Provide the (X, Y) coordinate of the cell's center where the given text is located.  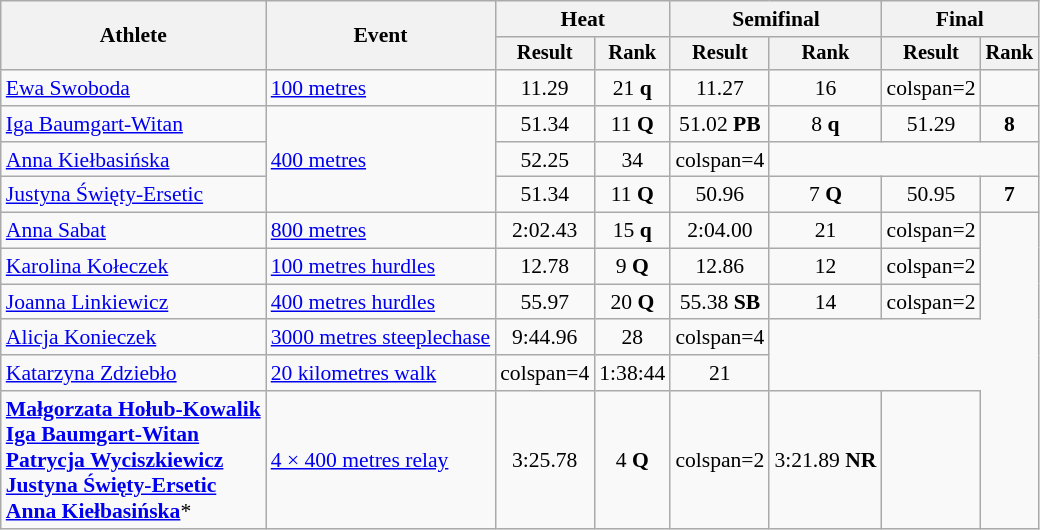
Anna Kiełbasińska (134, 160)
Final (960, 19)
Joanna Linkiewicz (134, 302)
4 × 400 metres relay (381, 460)
Event (381, 36)
20 Q (632, 302)
2:02.43 (544, 231)
3000 metres steeplechase (381, 338)
12.86 (720, 267)
21 q (632, 88)
100 metres (381, 88)
34 (632, 160)
Małgorzata Hołub-KowalikIga Baumgart-WitanPatrycja WyciszkiewiczJustyna Święty-ErseticAnna Kiełbasińska* (134, 460)
Karolina Kołeczek (134, 267)
20 kilometres walk (381, 373)
100 metres hurdles (381, 267)
50.96 (720, 195)
800 metres (381, 231)
8 (1010, 124)
7 Q (825, 195)
50.95 (930, 195)
1:38:44 (632, 373)
2:04.00 (720, 231)
Katarzyna Zdziebło (134, 373)
55.38 SB (720, 302)
7 (1010, 195)
Heat (582, 19)
16 (825, 88)
12 (825, 267)
28 (632, 338)
9:44.96 (544, 338)
4 Q (632, 460)
11.27 (720, 88)
11.29 (544, 88)
15 q (632, 231)
51.29 (930, 124)
12.78 (544, 267)
400 metres hurdles (381, 302)
Ewa Swoboda (134, 88)
400 metres (381, 160)
52.25 (544, 160)
8 q (825, 124)
55.97 (544, 302)
14 (825, 302)
3:25.78 (544, 460)
Anna Sabat (134, 231)
51.02 PB (720, 124)
3:21.89 NR (825, 460)
Semifinal (776, 19)
9 Q (632, 267)
Alicja Konieczek (134, 338)
Athlete (134, 36)
Justyna Święty-Ersetic (134, 195)
Iga Baumgart-Witan (134, 124)
